From the cell containing the given text, extract its center point as (X, Y) coordinate. 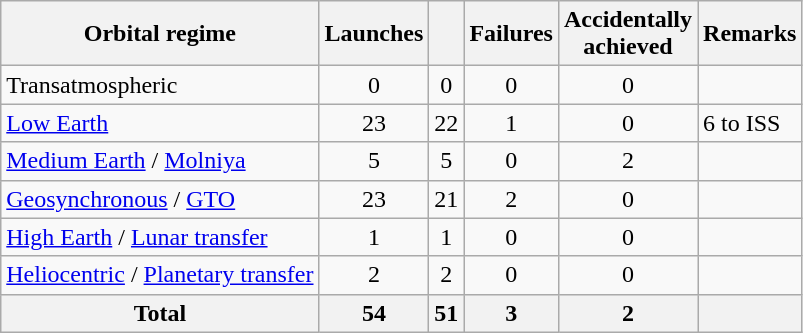
Geosynchronous / GTO (160, 199)
Orbital regime (160, 34)
21 (446, 199)
51 (446, 313)
6 to ISS (750, 123)
Remarks (750, 34)
Total (160, 313)
Heliocentric / Planetary transfer (160, 275)
Accidentallyachieved (628, 34)
High Earth / Lunar transfer (160, 237)
Medium Earth / Molniya (160, 161)
Transatmospheric (160, 85)
54 (374, 313)
3 (512, 313)
Launches (374, 34)
22 (446, 123)
Low Earth (160, 123)
Failures (512, 34)
